Identify which cell holds the provided text, then report its [x, y] central coordinate. 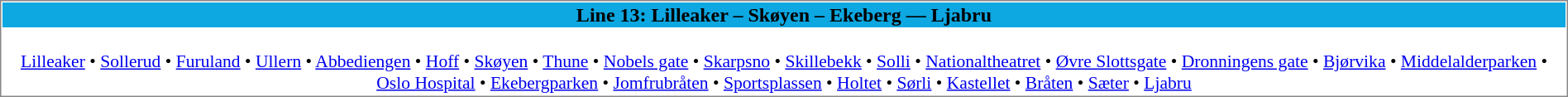
Line 13: Lilleaker – Skøyen – Ekeberg — Ljabru [784, 15]
